Capture the cell that displays the provided text and extract its [x, y] central coordinate. 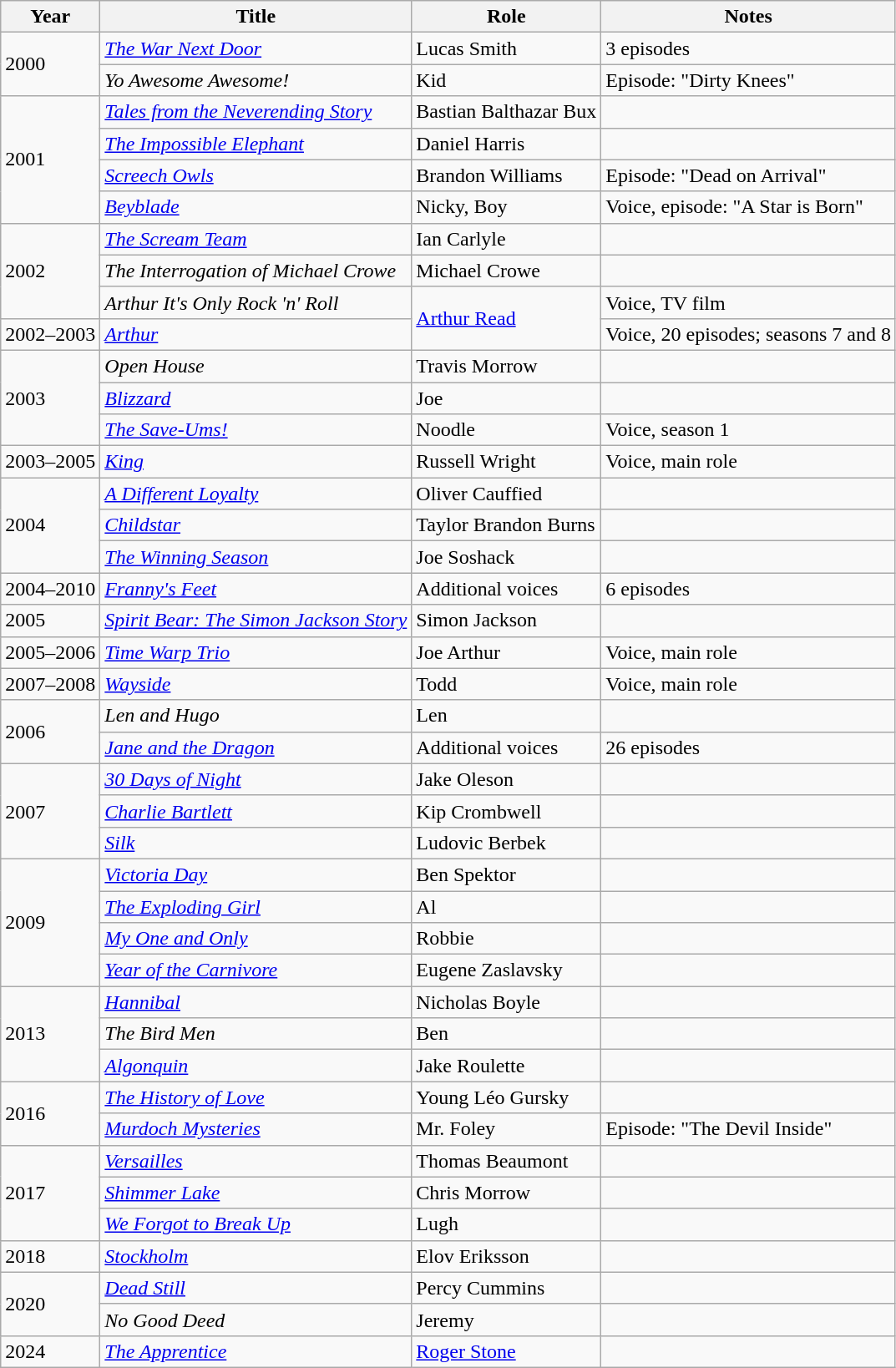
Stockholm [256, 1256]
2005 [50, 621]
Dead Still [256, 1288]
Hannibal [256, 1002]
Year of the Carnivore [256, 970]
Childstar [256, 525]
Thomas Beaumont [506, 1161]
Daniel Harris [506, 144]
2024 [50, 1351]
2004 [50, 525]
The Bird Men [256, 1034]
Jeremy [506, 1320]
Ben Spektor [506, 874]
2007 [50, 811]
2000 [50, 64]
Franny's Feet [256, 589]
Jane and the Dragon [256, 747]
Jake Roulette [506, 1066]
26 episodes [748, 747]
Percy Cummins [506, 1288]
Voice, season 1 [748, 430]
Episode: "Dirty Knees" [748, 80]
The Impossible Elephant [256, 144]
3 episodes [748, 48]
Shimmer Lake [256, 1193]
Jake Oleson [506, 779]
Silk [256, 843]
Noodle [506, 430]
The War Next Door [256, 48]
Year [50, 17]
2018 [50, 1256]
King [256, 462]
Screech Owls [256, 175]
A Different Loyalty [256, 494]
Tales from the Neverending Story [256, 112]
2007–2008 [50, 684]
No Good Deed [256, 1320]
Ludovic Berbek [506, 843]
The Interrogation of Michael Crowe [256, 271]
2002–2003 [50, 334]
The Exploding Girl [256, 906]
Blizzard [256, 398]
Victoria Day [256, 874]
Spirit Bear: The Simon Jackson Story [256, 621]
The Apprentice [256, 1351]
Mr. Foley [506, 1129]
The Save-Ums! [256, 430]
Robbie [506, 939]
Oliver Cauffied [506, 494]
2006 [50, 732]
The Winning Season [256, 557]
Open House [256, 366]
Ben [506, 1034]
Voice, TV film [748, 302]
Todd [506, 684]
Versailles [256, 1161]
6 episodes [748, 589]
Nicky, Boy [506, 207]
2005–2006 [50, 652]
2009 [50, 922]
Charlie Bartlett [256, 811]
Role [506, 17]
Joe Soshack [506, 557]
2002 [50, 271]
Notes [748, 17]
Arthur Read [506, 318]
Len [506, 716]
Elov Eriksson [506, 1256]
2020 [50, 1304]
Roger Stone [506, 1351]
Travis Morrow [506, 366]
2003 [50, 398]
My One and Only [256, 939]
Ian Carlyle [506, 239]
Algonquin [256, 1066]
Episode: "Dead on Arrival" [748, 175]
Russell Wright [506, 462]
Kid [506, 80]
Wayside [256, 684]
Taylor Brandon Burns [506, 525]
Chris Morrow [506, 1193]
Eugene Zaslavsky [506, 970]
2017 [50, 1193]
Murdoch Mysteries [256, 1129]
Al [506, 906]
2001 [50, 160]
Joe [506, 398]
Simon Jackson [506, 621]
Bastian Balthazar Bux [506, 112]
Arthur It's Only Rock 'n' Roll [256, 302]
Time Warp Trio [256, 652]
Beyblade [256, 207]
Kip Crombwell [506, 811]
Joe Arthur [506, 652]
Brandon Williams [506, 175]
Voice, 20 episodes; seasons 7 and 8 [748, 334]
2016 [50, 1113]
Nicholas Boyle [506, 1002]
Title [256, 17]
Young Léo Gursky [506, 1097]
Arthur [256, 334]
Episode: "The Devil Inside" [748, 1129]
2013 [50, 1034]
Len and Hugo [256, 716]
2004–2010 [50, 589]
30 Days of Night [256, 779]
2003–2005 [50, 462]
Yo Awesome Awesome! [256, 80]
Lucas Smith [506, 48]
The Scream Team [256, 239]
We Forgot to Break Up [256, 1224]
The History of Love [256, 1097]
Voice, episode: "A Star is Born" [748, 207]
Michael Crowe [506, 271]
Lugh [506, 1224]
